Provide the (x, y) coordinate of the cell's center where the given text is located.  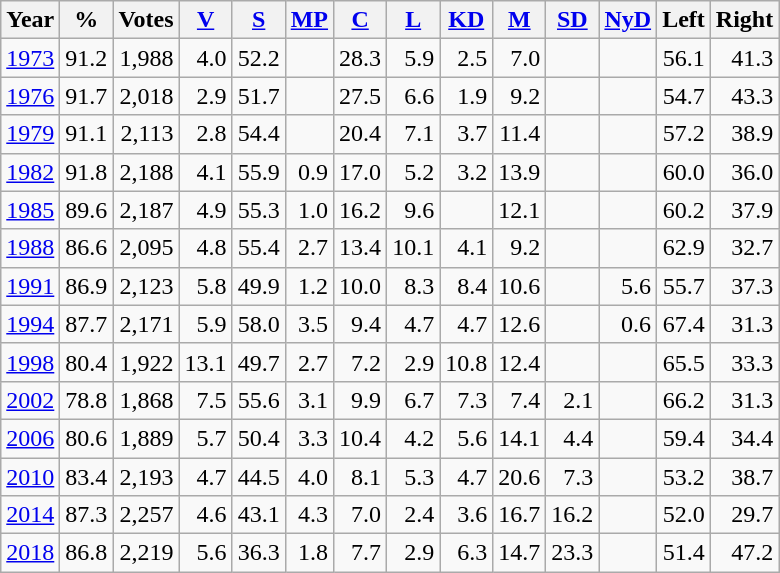
1,868 (146, 400)
2,188 (146, 172)
91.2 (86, 58)
1976 (30, 96)
54.4 (258, 134)
KD (466, 20)
1998 (30, 362)
16.7 (520, 515)
1979 (30, 134)
67.4 (684, 324)
28.3 (360, 58)
60.0 (684, 172)
53.2 (684, 477)
4.9 (206, 210)
58.0 (258, 324)
5.3 (414, 477)
44.5 (258, 477)
27.5 (360, 96)
13.4 (360, 248)
2,171 (146, 324)
36.0 (744, 172)
11.4 (520, 134)
1.2 (309, 286)
29.7 (744, 515)
91.8 (86, 172)
0.6 (628, 324)
10.0 (360, 286)
10.1 (414, 248)
2.4 (414, 515)
MP (309, 20)
7.2 (360, 362)
2002 (30, 400)
59.4 (684, 438)
2,257 (146, 515)
4.4 (572, 438)
2,187 (146, 210)
8.4 (466, 286)
3.1 (309, 400)
Year (30, 20)
20.4 (360, 134)
3.6 (466, 515)
1.0 (309, 210)
5.2 (414, 172)
1,988 (146, 58)
2018 (30, 553)
87.7 (86, 324)
80.6 (86, 438)
91.7 (86, 96)
SD (572, 20)
55.4 (258, 248)
55.6 (258, 400)
65.5 (684, 362)
89.6 (86, 210)
2006 (30, 438)
0.9 (309, 172)
38.9 (744, 134)
13.1 (206, 362)
86.6 (86, 248)
91.1 (86, 134)
12.6 (520, 324)
2.1 (572, 400)
87.3 (86, 515)
% (86, 20)
4.6 (206, 515)
S (258, 20)
9.9 (360, 400)
49.9 (258, 286)
1973 (30, 58)
1.8 (309, 553)
NyD (628, 20)
7.4 (520, 400)
10.8 (466, 362)
9.6 (414, 210)
50.4 (258, 438)
8.1 (360, 477)
66.2 (684, 400)
12.1 (520, 210)
6.3 (466, 553)
2010 (30, 477)
2.5 (466, 58)
6.7 (414, 400)
37.3 (744, 286)
1.9 (466, 96)
5.7 (206, 438)
10.6 (520, 286)
V (206, 20)
52.0 (684, 515)
2,219 (146, 553)
10.4 (360, 438)
2.8 (206, 134)
52.2 (258, 58)
1,889 (146, 438)
14.1 (520, 438)
49.7 (258, 362)
C (360, 20)
L (414, 20)
5.8 (206, 286)
Left (684, 20)
23.3 (572, 553)
1988 (30, 248)
62.9 (684, 248)
2,123 (146, 286)
2014 (30, 515)
8.3 (414, 286)
3.5 (309, 324)
57.2 (684, 134)
54.7 (684, 96)
13.9 (520, 172)
3.7 (466, 134)
12.4 (520, 362)
43.3 (744, 96)
43.1 (258, 515)
17.0 (360, 172)
34.4 (744, 438)
55.9 (258, 172)
1,922 (146, 362)
4.3 (309, 515)
1991 (30, 286)
3.2 (466, 172)
38.7 (744, 477)
2,113 (146, 134)
2,018 (146, 96)
9.4 (360, 324)
1994 (30, 324)
41.3 (744, 58)
3.3 (309, 438)
14.7 (520, 553)
7.7 (360, 553)
33.3 (744, 362)
4.8 (206, 248)
51.4 (684, 553)
32.7 (744, 248)
1985 (30, 210)
7.1 (414, 134)
20.6 (520, 477)
60.2 (684, 210)
37.9 (744, 210)
6.6 (414, 96)
Right (744, 20)
86.9 (86, 286)
M (520, 20)
51.7 (258, 96)
2,193 (146, 477)
55.3 (258, 210)
78.8 (86, 400)
7.5 (206, 400)
86.8 (86, 553)
4.2 (414, 438)
47.2 (744, 553)
1982 (30, 172)
2,095 (146, 248)
55.7 (684, 286)
83.4 (86, 477)
Votes (146, 20)
56.1 (684, 58)
80.4 (86, 362)
36.3 (258, 553)
